Detect which cell encompasses the target text, then output its [X, Y] center coordinate. 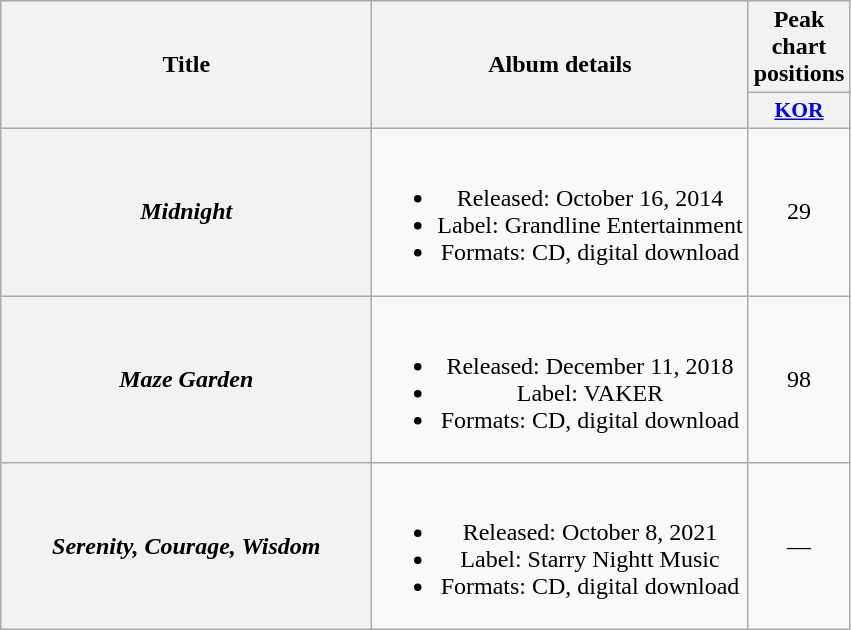
29 [799, 212]
KOR [799, 111]
Midnight [186, 212]
Title [186, 65]
Released: December 11, 2018Label: VAKERFormats: CD, digital download [560, 380]
Released: October 16, 2014Label: Grandline EntertainmentFormats: CD, digital download [560, 212]
Serenity, Courage, Wisdom [186, 546]
98 [799, 380]
Album details [560, 65]
Peak chart positions [799, 47]
Maze Garden [186, 380]
Released: October 8, 2021Label: Starry Nightt MusicFormats: CD, digital download [560, 546]
— [799, 546]
